Capture the cell that displays the provided text and extract its [X, Y] central coordinate. 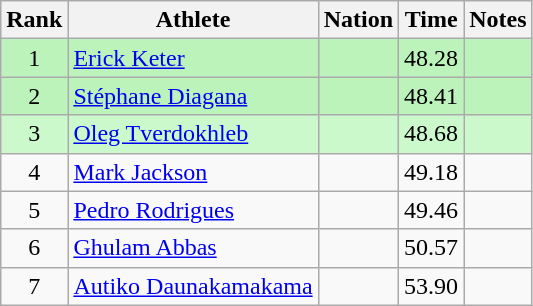
Mark Jackson [193, 172]
2 [34, 96]
5 [34, 210]
Notes [498, 20]
48.41 [432, 96]
Ghulam Abbas [193, 248]
Rank [34, 20]
Stéphane Diagana [193, 96]
Athlete [193, 20]
48.28 [432, 58]
Erick Keter [193, 58]
50.57 [432, 248]
7 [34, 286]
3 [34, 134]
49.46 [432, 210]
Oleg Tverdokhleb [193, 134]
Pedro Rodrigues [193, 210]
48.68 [432, 134]
Autiko Daunakamakama [193, 286]
53.90 [432, 286]
Time [432, 20]
1 [34, 58]
Nation [358, 20]
6 [34, 248]
4 [34, 172]
49.18 [432, 172]
